Determine the (X, Y) coordinate at the center of the cell enclosing the given text.  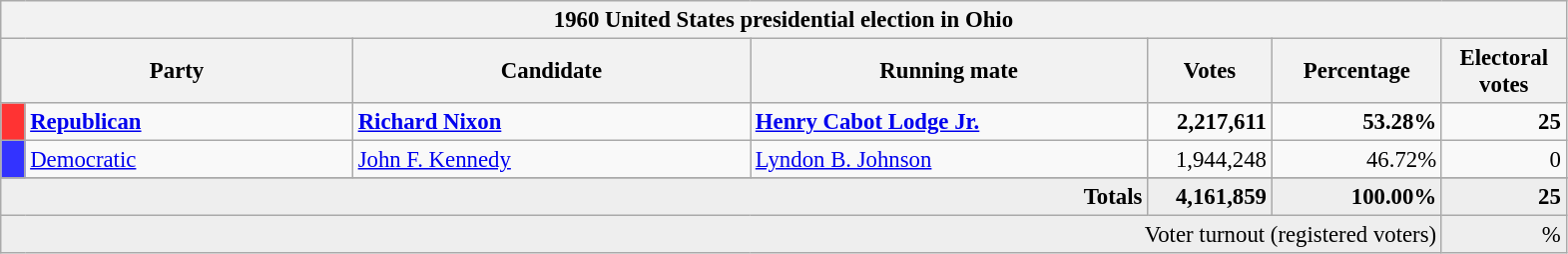
% (1503, 235)
Republican (189, 122)
2,217,611 (1210, 122)
Votes (1210, 72)
4,161,859 (1210, 197)
Henry Cabot Lodge Jr. (949, 122)
Richard Nixon (551, 122)
Running mate (949, 72)
Party (178, 72)
Totals (575, 197)
Lyndon B. Johnson (949, 160)
100.00% (1356, 197)
Democratic (189, 160)
53.28% (1356, 122)
Electoral votes (1503, 72)
1,944,248 (1210, 160)
Percentage (1356, 72)
1960 United States presidential election in Ohio (784, 20)
0 (1503, 160)
Candidate (551, 72)
Voter turnout (registered voters) (722, 235)
46.72% (1356, 160)
John F. Kennedy (551, 160)
